Detect which cell encompasses the target text, then output its [x, y] center coordinate. 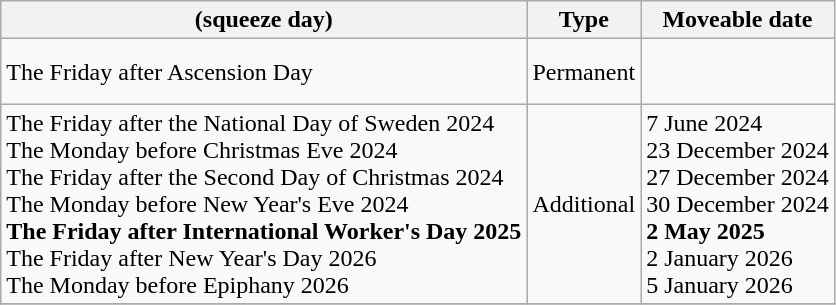
The Friday after Ascension Day [264, 72]
Type [584, 20]
Additional [584, 204]
7 June 202423 December 202427 December 202430 December 20242 May 20252 January 20265 January 2026 [738, 204]
Moveable date [738, 20]
(squeeze day) [264, 20]
Permanent [584, 72]
